Detect which cell encompasses the target text, then output its (X, Y) center coordinate. 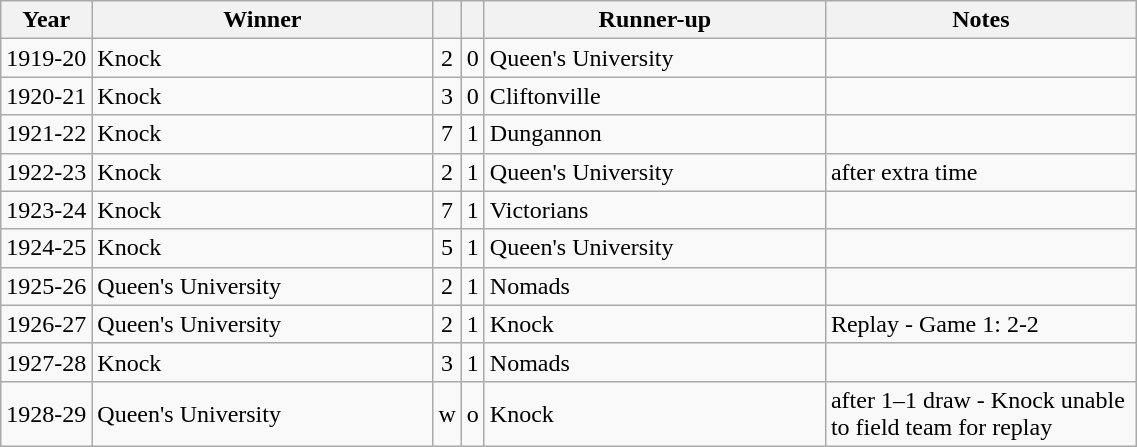
1924-25 (46, 248)
1920-21 (46, 96)
1922-23 (46, 172)
w (447, 414)
1923-24 (46, 210)
Runner-up (654, 20)
after extra time (980, 172)
Replay - Game 1: 2-2 (980, 324)
Cliftonville (654, 96)
5 (447, 248)
1928-29 (46, 414)
1925-26 (46, 286)
o (472, 414)
Winner (262, 20)
Victorians (654, 210)
1921-22 (46, 134)
after 1–1 draw - Knock unableto field team for replay (980, 414)
1919-20 (46, 58)
Dungannon (654, 134)
1927-28 (46, 362)
1926-27 (46, 324)
Year (46, 20)
Notes (980, 20)
